Determine the (x, y) coordinate at the center of the cell enclosing the given text.  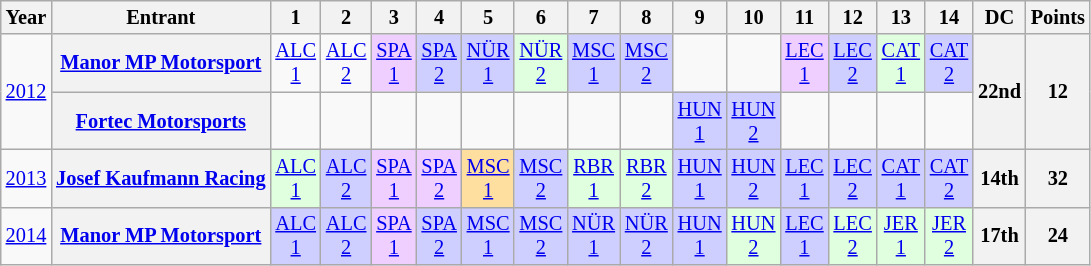
1 (295, 17)
DC (1000, 17)
2012 (26, 92)
14 (949, 17)
JER2 (949, 236)
RBR2 (646, 178)
Entrant (160, 17)
Josef Kaufmann Racing (160, 178)
17th (1000, 236)
11 (804, 17)
4 (440, 17)
Year (26, 17)
2014 (26, 236)
6 (540, 17)
3 (394, 17)
9 (700, 17)
13 (901, 17)
Fortec Motorsports (160, 121)
14th (1000, 178)
32 (1058, 178)
8 (646, 17)
RBR1 (594, 178)
5 (488, 17)
24 (1058, 236)
2013 (26, 178)
7 (594, 17)
10 (754, 17)
2 (346, 17)
JER1 (901, 236)
Points (1058, 17)
22nd (1000, 92)
